Scan for the cell matching the given text and deliver its (X, Y) coordinate at center. 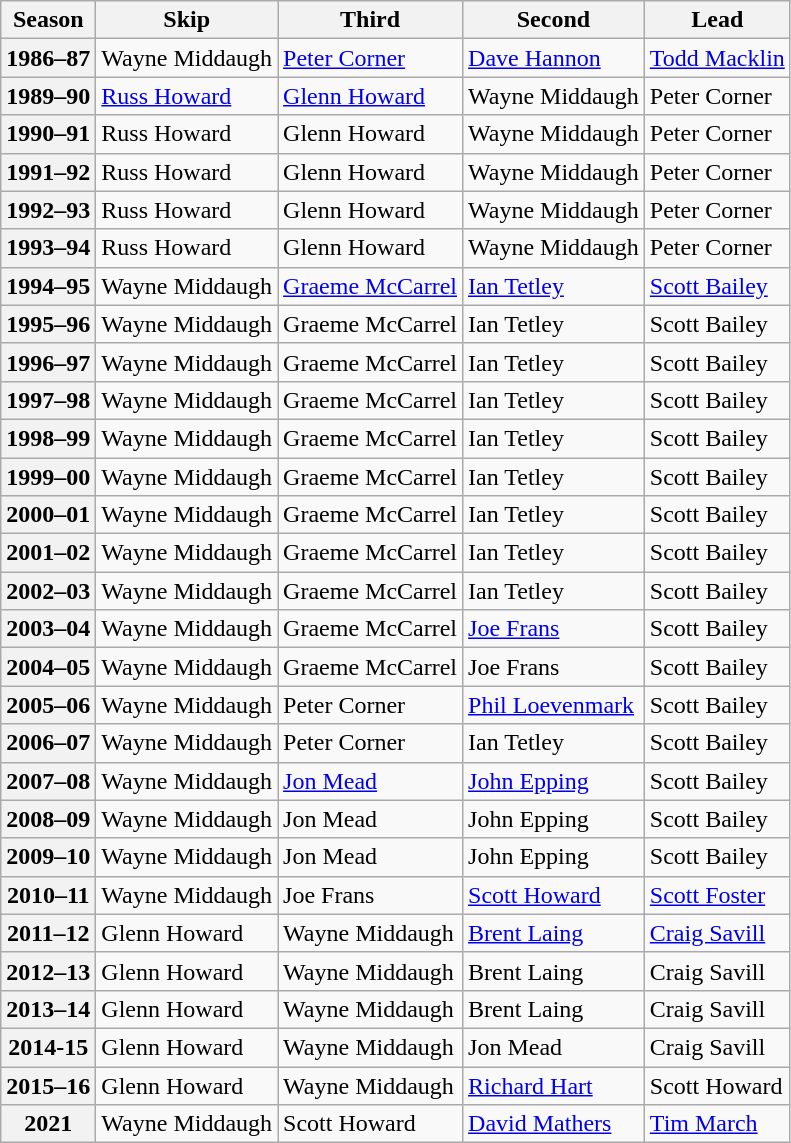
1989–90 (48, 96)
2015–16 (48, 1085)
2004–05 (48, 667)
1993–94 (48, 248)
2009–10 (48, 857)
2007–08 (48, 781)
1999–00 (48, 477)
1997–98 (48, 400)
1991–92 (48, 172)
1994–95 (48, 286)
1990–91 (48, 134)
2012–13 (48, 971)
Phil Loevenmark (554, 705)
2011–12 (48, 933)
1996–97 (48, 362)
2006–07 (48, 743)
2021 (48, 1124)
Scott Foster (717, 895)
2003–04 (48, 629)
2008–09 (48, 819)
Lead (717, 20)
Tim March (717, 1124)
2000–01 (48, 515)
1986–87 (48, 58)
2005–06 (48, 705)
1998–99 (48, 438)
2002–03 (48, 591)
2001–02 (48, 553)
Skip (187, 20)
Todd Macklin (717, 58)
2014-15 (48, 1047)
1995–96 (48, 324)
2013–14 (48, 1009)
2010–11 (48, 895)
David Mathers (554, 1124)
1992–93 (48, 210)
Third (370, 20)
Second (554, 20)
Season (48, 20)
Dave Hannon (554, 58)
Richard Hart (554, 1085)
